Identify which cell holds the provided text, then report its (X, Y) central coordinate. 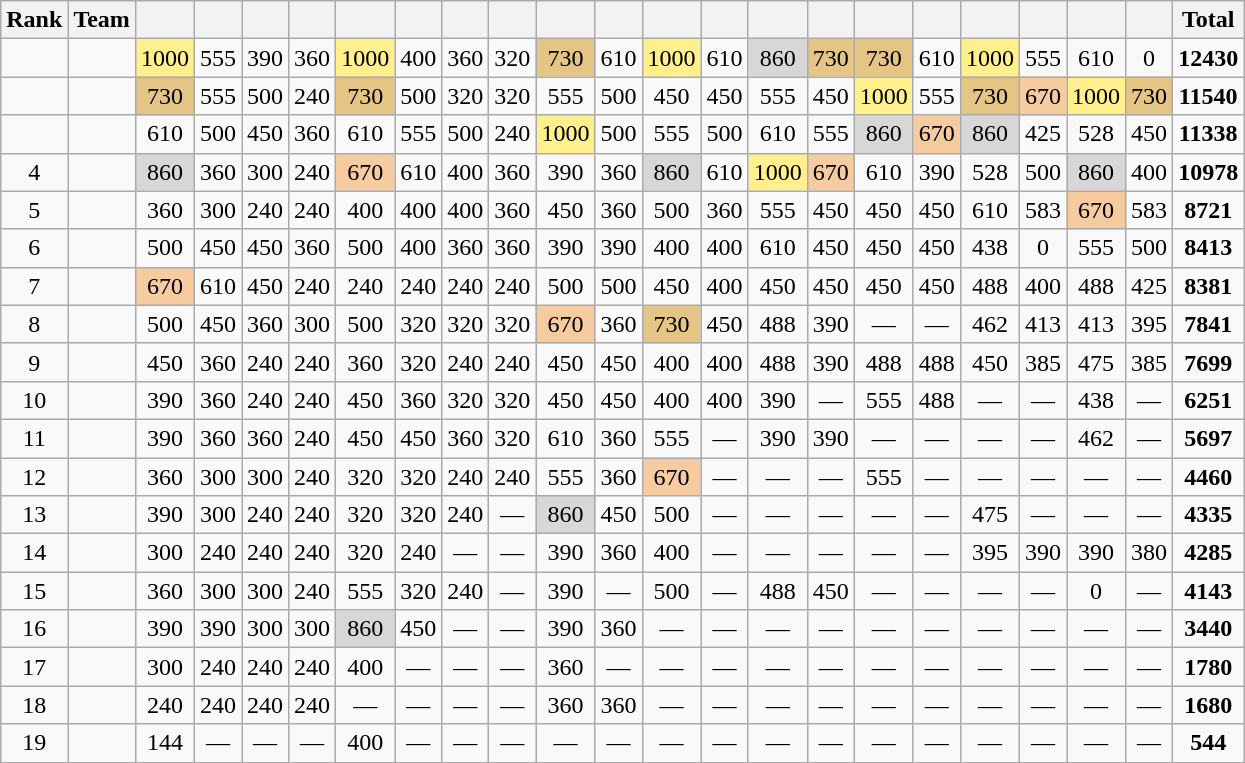
11 (34, 438)
19 (34, 743)
4285 (1208, 553)
6251 (1208, 400)
Total (1208, 20)
10978 (1208, 172)
1780 (1208, 667)
5697 (1208, 438)
17 (34, 667)
Rank (34, 20)
380 (1150, 553)
144 (164, 743)
10 (34, 400)
14 (34, 553)
7699 (1208, 362)
12430 (1208, 58)
4460 (1208, 477)
4 (34, 172)
12 (34, 477)
9 (34, 362)
4143 (1208, 591)
15 (34, 591)
Team (102, 20)
8381 (1208, 286)
1680 (1208, 705)
8413 (1208, 248)
8 (34, 324)
544 (1208, 743)
18 (34, 705)
11540 (1208, 96)
5 (34, 210)
7 (34, 286)
8721 (1208, 210)
11338 (1208, 134)
3440 (1208, 629)
16 (34, 629)
13 (34, 515)
7841 (1208, 324)
4335 (1208, 515)
6 (34, 248)
